Pinpoint the cell where the given text exists, returning its [X, Y] midpoint coordinate. 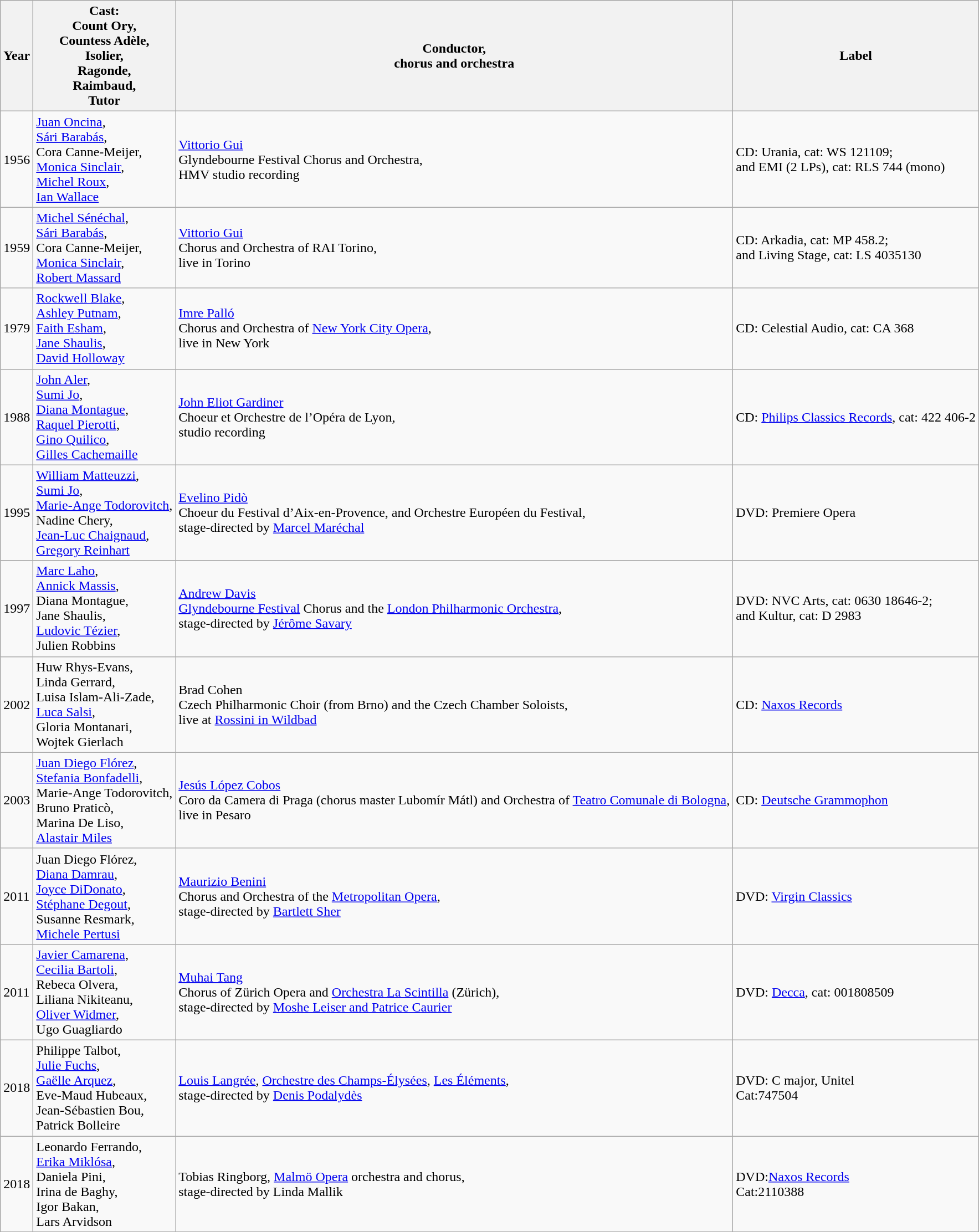
1997 [17, 608]
Tobias Ringborg, Malmö Opera orchestra and chorus,stage-directed by Linda Mallik [454, 1183]
Cast:Count Ory,Countess Adèle,Isolier,Ragonde,Raimbaud,Tutor [104, 56]
DVD: Premiere Opera [856, 513]
Vittorio GuiGlyndebourne Festival Chorus and Orchestra,HMV studio recording [454, 160]
1956 [17, 160]
CD: Deutsche Grammophon [856, 800]
Muhai TangChorus of Zürich Opera and Orchestra La Scintilla (Zürich),stage-directed by Moshe Leiser and Patrice Caurier [454, 992]
John Aler,Sumi Jo,Diana Montague,Raquel Pierotti,Gino Quilico,Gilles Cachemaille [104, 417]
DVD:Naxos RecordsCat:2110388 [856, 1183]
1959 [17, 248]
Huw Rhys-Evans,Linda Gerrard,Luisa Islam-Ali-Zade,Luca Salsi,Gloria Montanari,Wojtek Gierlach [104, 705]
1988 [17, 417]
Juan Oncina,Sári Barabás,Cora Canne-Meijer,Monica Sinclair,Michel Roux,Ian Wallace [104, 160]
Imre PallóChorus and Orchestra of New York City Opera,live in New York [454, 328]
Andrew DavisGlyndebourne Festival Chorus and the London Philharmonic Orchestra,stage-directed by Jérôme Savary [454, 608]
Evelino PidòChoeur du Festival d’Aix-en-Provence, and Orchestre Européen du Festival,stage-directed by Marcel Maréchal [454, 513]
Maurizio BeniniChorus and Orchestra of the Metropolitan Opera,stage-directed by Bartlett Sher [454, 896]
Marc Laho,Annick Massis,Diana Montague,Jane Shaulis,Ludovic Tézier,Julien Robbins [104, 608]
Philippe Talbot,Julie Fuchs,Gaëlle Arquez,Eve-Maud Hubeaux,Jean-Sébastien Bou,Patrick Bolleire [104, 1088]
John Eliot GardinerChoeur et Orchestre de l’Opéra de Lyon,studio recording [454, 417]
1995 [17, 513]
Michel Sénéchal,Sári Barabás,Cora Canne-Meijer,Monica Sinclair,Robert Massard [104, 248]
DVD: Virgin Classics [856, 896]
Juan Diego Flórez,Stefania Bonfadelli,Marie-Ange Todorovitch,Bruno Praticò,Marina De Liso,Alastair Miles [104, 800]
Brad CohenCzech Philharmonic Choir (from Brno) and the Czech Chamber Soloists,live at Rossini in Wildbad [454, 705]
CD: Naxos Records [856, 705]
Vittorio GuiChorus and Orchestra of RAI Torino,live in Torino [454, 248]
CD: Urania, cat: WS 121109;and EMI (2 LPs), cat: RLS 744 (mono) [856, 160]
DVD: C major, UnitelCat:747504 [856, 1088]
Javier Camarena,Cecilia Bartoli,Rebeca Olvera,Liliana Nikiteanu,Oliver Widmer,Ugo Guagliardo [104, 992]
CD: Arkadia, cat: MP 458.2;and Living Stage, cat: LS 4035130 [856, 248]
Label [856, 56]
Leonardo Ferrando,Erika Miklósa,Daniela Pini,Irina de Baghy,Igor Bakan, Lars Arvidson [104, 1183]
Juan Diego Flórez,Diana Damrau,Joyce DiDonato,Stéphane Degout,Susanne Resmark,Michele Pertusi [104, 896]
2002 [17, 705]
CD: Celestial Audio, cat: CA 368 [856, 328]
2003 [17, 800]
DVD: NVC Arts, cat: 0630 18646-2;and Kultur, cat: D 2983 [856, 608]
Louis Langrée, Orchestre des Champs-Élysées, Les Éléments,stage-directed by Denis Podalydès [454, 1088]
William Matteuzzi,Sumi Jo,Marie-Ange Todorovitch,Nadine Chery,Jean-Luc Chaignaud,Gregory Reinhart [104, 513]
1979 [17, 328]
CD: Philips Classics Records, cat: 422 406-2 [856, 417]
Conductor,chorus and orchestra [454, 56]
Year [17, 56]
DVD: Decca, cat: 001808509 [856, 992]
Rockwell Blake,Ashley Putnam,Faith Esham,Jane Shaulis,David Holloway [104, 328]
Jesús López CobosCoro da Camera di Praga (chorus master Lubomír Mátl) and Orchestra of Teatro Comunale di Bologna,live in Pesaro [454, 800]
